Identify which cell holds the provided text, then report its [x, y] central coordinate. 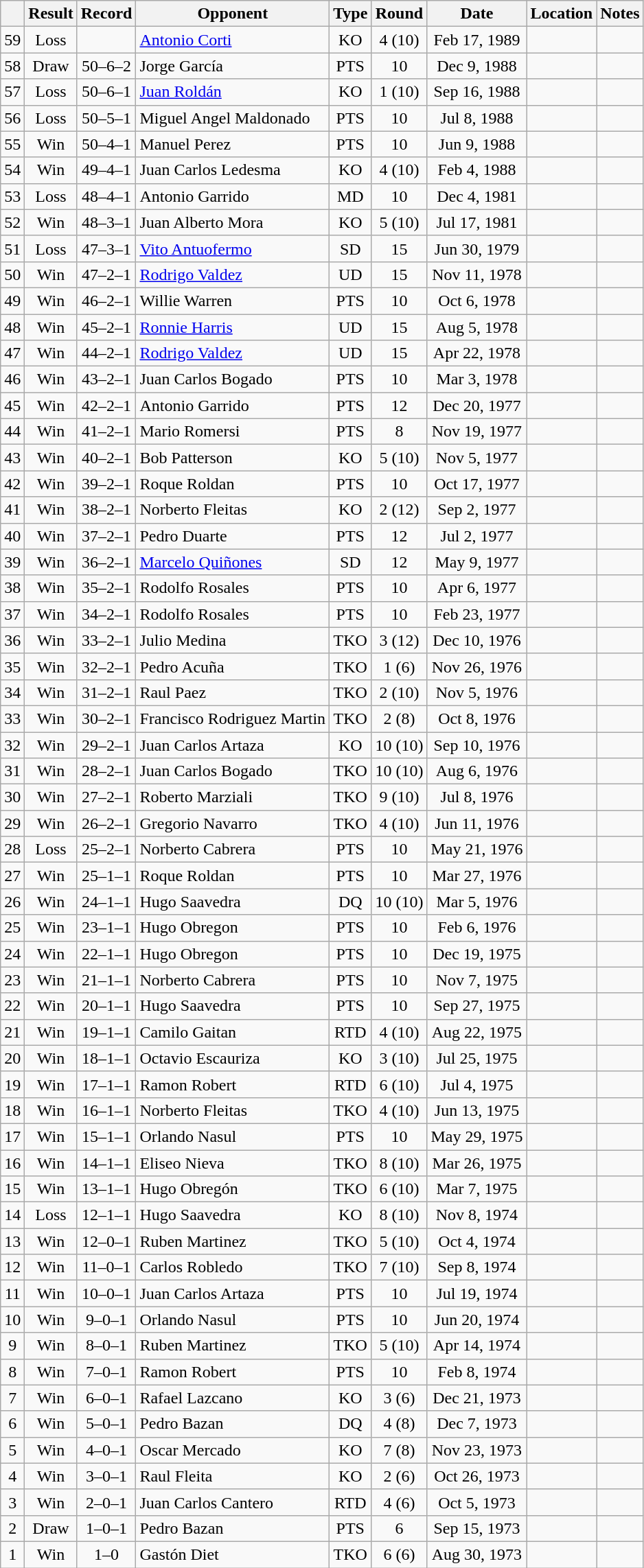
40 [12, 536]
Apr 6, 1977 [476, 588]
Antonio Corti [233, 40]
May 29, 1975 [476, 1136]
55 [12, 144]
21–1–1 [106, 980]
7–0–1 [106, 1372]
Sep 8, 1974 [476, 1267]
Oscar Mercado [233, 1450]
Type [350, 14]
Eliseo Nieva [233, 1163]
18 [12, 1110]
44–2–1 [106, 353]
Jun 30, 1979 [476, 248]
30 [12, 797]
5–0–1 [106, 1424]
Juan Carlos Ledesma [233, 170]
45–2–1 [106, 327]
5 [12, 1450]
Result [51, 14]
20 [12, 1058]
27 [12, 876]
32 [12, 745]
15–1–1 [106, 1136]
17–1–1 [106, 1084]
Camilo Gaitan [233, 1032]
Marcelo Quiñones [233, 562]
Sep 27, 1975 [476, 1006]
44 [12, 432]
Aug 22, 1975 [476, 1032]
2 (12) [400, 510]
Oct 17, 1977 [476, 484]
39 [12, 562]
25 [12, 928]
Juan Roldán [233, 92]
1 [12, 1554]
33 [12, 718]
2 (10) [400, 692]
2 (8) [400, 718]
Gregorio Navarro [233, 823]
Apr 14, 1974 [476, 1346]
Mar 5, 1976 [476, 902]
4 (6) [400, 1502]
43 [12, 458]
Date [476, 14]
38 [12, 588]
3 [12, 1502]
Nov 7, 1975 [476, 980]
2–0–1 [106, 1502]
48 [12, 327]
26–2–1 [106, 823]
6 (6) [400, 1554]
29–2–1 [106, 745]
Willie Warren [233, 301]
13 [12, 1241]
22 [12, 1006]
58 [12, 66]
36 [12, 640]
Apr 22, 1978 [476, 353]
9–0–1 [106, 1320]
Nov 5, 1977 [476, 458]
7 (10) [400, 1267]
49 [12, 301]
34 [12, 692]
12–1–1 [106, 1215]
Dec 20, 1977 [476, 406]
3 (10) [400, 1058]
Aug 5, 1978 [476, 327]
37–2–1 [106, 536]
Feb 4, 1988 [476, 170]
41–2–1 [106, 432]
18–1–1 [106, 1058]
Jul 8, 1988 [476, 118]
Rafael Lazcano [233, 1398]
Jul 17, 1981 [476, 222]
Ronnie Harris [233, 327]
Jorge García [233, 66]
23–1–1 [106, 928]
Feb 17, 1989 [476, 40]
Nov 19, 1977 [476, 432]
Location [562, 14]
Oct 8, 1976 [476, 718]
42 [12, 484]
2 (6) [400, 1476]
Nov 11, 1978 [476, 274]
41 [12, 510]
Oct 6, 1978 [476, 301]
16 [12, 1163]
Sep 2, 1977 [476, 510]
35–2–1 [106, 588]
34–2–1 [106, 614]
24 [12, 954]
40–2–1 [106, 458]
Notes [620, 14]
43–2–1 [106, 379]
53 [12, 196]
Mar 26, 1975 [476, 1163]
38–2–1 [106, 510]
Dec 10, 1976 [476, 640]
Nov 8, 1974 [476, 1215]
56 [12, 118]
Roberto Marziali [233, 797]
May 9, 1977 [476, 562]
Dec 4, 1981 [476, 196]
54 [12, 170]
6–0–1 [106, 1398]
Mar 27, 1976 [476, 876]
45 [12, 406]
Jun 13, 1975 [476, 1110]
17 [12, 1136]
1–0 [106, 1554]
1–0–1 [106, 1528]
Jun 11, 1976 [476, 823]
Oct 5, 1973 [476, 1502]
Miguel Angel Maldonado [233, 118]
8–0–1 [106, 1346]
13–1–1 [106, 1189]
59 [12, 40]
Julio Medina [233, 640]
Raul Paez [233, 692]
47 [12, 353]
29 [12, 823]
Dec 21, 1973 [476, 1398]
12–0–1 [106, 1241]
May 21, 1976 [476, 850]
22–1–1 [106, 954]
Carlos Robledo [233, 1267]
33–2–1 [106, 640]
Nov 26, 1976 [476, 666]
39–2–1 [106, 484]
Feb 23, 1977 [476, 614]
Jul 8, 1976 [476, 797]
28–2–1 [106, 771]
47–2–1 [106, 274]
3 (12) [400, 640]
20–1–1 [106, 1006]
50–6–1 [106, 92]
Opponent [233, 14]
Dec 7, 1973 [476, 1424]
Vito Antuofermo [233, 248]
MD [350, 196]
24–1–1 [106, 902]
52 [12, 222]
9 [12, 1346]
7 [12, 1398]
25–1–1 [106, 876]
Nov 23, 1973 [476, 1450]
Round [400, 14]
Sep 16, 1988 [476, 92]
Jul 2, 1977 [476, 536]
36–2–1 [106, 562]
11–0–1 [106, 1267]
48–4–1 [106, 196]
31–2–1 [106, 692]
25–2–1 [106, 850]
50–6–2 [106, 66]
27–2–1 [106, 797]
23 [12, 980]
Feb 8, 1974 [476, 1372]
4–0–1 [106, 1450]
Pedro Acuña [233, 666]
Juan Alberto Mora [233, 222]
35 [12, 666]
3–0–1 [106, 1476]
50–4–1 [106, 144]
32–2–1 [106, 666]
50–5–1 [106, 118]
Hugo Obregón [233, 1189]
1 (6) [400, 666]
11 [12, 1294]
21 [12, 1032]
Oct 26, 1973 [476, 1476]
30–2–1 [106, 718]
4 (8) [400, 1424]
Pedro Duarte [233, 536]
Juan Carlos Cantero [233, 1502]
Nov 5, 1976 [476, 692]
Octavio Escauriza [233, 1058]
51 [12, 248]
Gastón Diet [233, 1554]
Raul Fleita [233, 1476]
Sep 10, 1976 [476, 745]
49–4–1 [106, 170]
1 (10) [400, 92]
48–3–1 [106, 222]
7 (8) [400, 1450]
4 [12, 1476]
Manuel Perez [233, 144]
Jul 4, 1975 [476, 1084]
Jul 25, 1975 [476, 1058]
2 [12, 1528]
47–3–1 [106, 248]
Francisco Rodriguez Martin [233, 718]
46 [12, 379]
26 [12, 902]
28 [12, 850]
Mar 3, 1978 [476, 379]
Record [106, 14]
Dec 9, 1988 [476, 66]
Feb 6, 1976 [476, 928]
Aug 30, 1973 [476, 1554]
Jul 19, 1974 [476, 1294]
3 (6) [400, 1398]
42–2–1 [106, 406]
Dec 19, 1975 [476, 954]
31 [12, 771]
Aug 6, 1976 [476, 771]
Jun 9, 1988 [476, 144]
Mario Romersi [233, 432]
19–1–1 [106, 1032]
14–1–1 [106, 1163]
50 [12, 274]
37 [12, 614]
Oct 4, 1974 [476, 1241]
57 [12, 92]
46–2–1 [106, 301]
10–0–1 [106, 1294]
14 [12, 1215]
16–1–1 [106, 1110]
Sep 15, 1973 [476, 1528]
Bob Patterson [233, 458]
19 [12, 1084]
Mar 7, 1975 [476, 1189]
Jun 20, 1974 [476, 1320]
9 (10) [400, 797]
